Locate the cell with the specified text and output its (x, y) center coordinate. 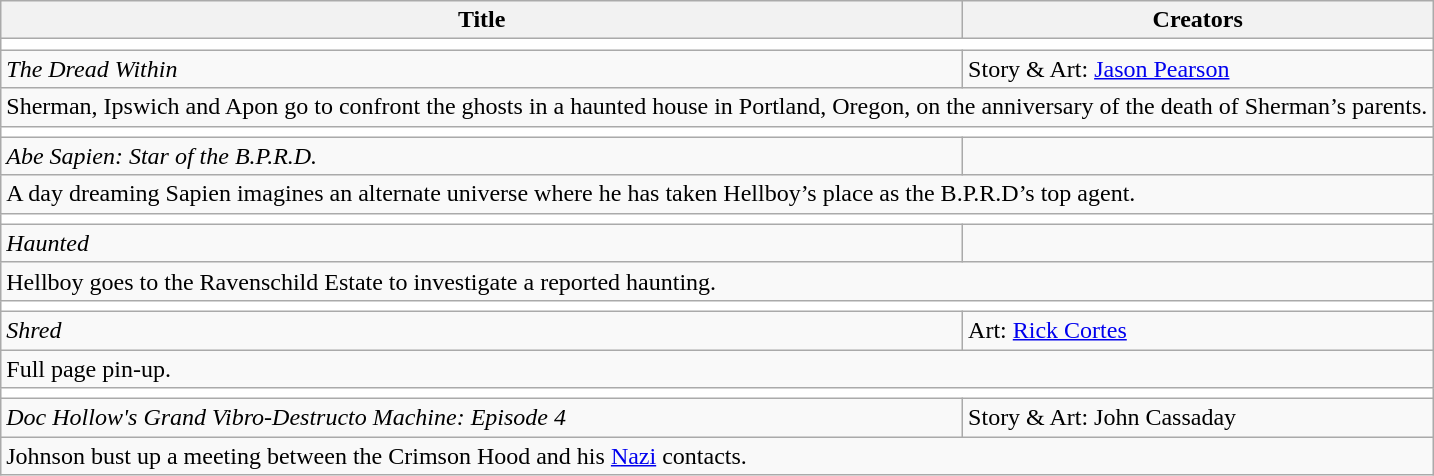
Story & Art: John Cassaday (1198, 418)
Story & Art: Jason Pearson (1198, 69)
Haunted (482, 243)
Full page pin-up. (717, 369)
Abe Sapien: Star of the B.P.R.D. (482, 156)
The Dread Within (482, 69)
Title (482, 20)
Shred (482, 330)
Sherman, Ipswich and Apon go to confront the ghosts in a haunted house in Portland, Oregon, on the anniversary of the death of Sherman’s parents. (717, 107)
Creators (1198, 20)
A day dreaming Sapien imagines an alternate universe where he has taken Hellboy’s place as the B.P.R.D’s top agent. (717, 194)
Doc Hollow's Grand Vibro-Destructo Machine: Episode 4 (482, 418)
Hellboy goes to the Ravenschild Estate to investigate a reported haunting. (717, 281)
Art: Rick Cortes (1198, 330)
Johnson bust up a meeting between the Crimson Hood and his Nazi contacts. (717, 456)
